Find where the given text appears and provide that cell's center as [x, y] coordinate. 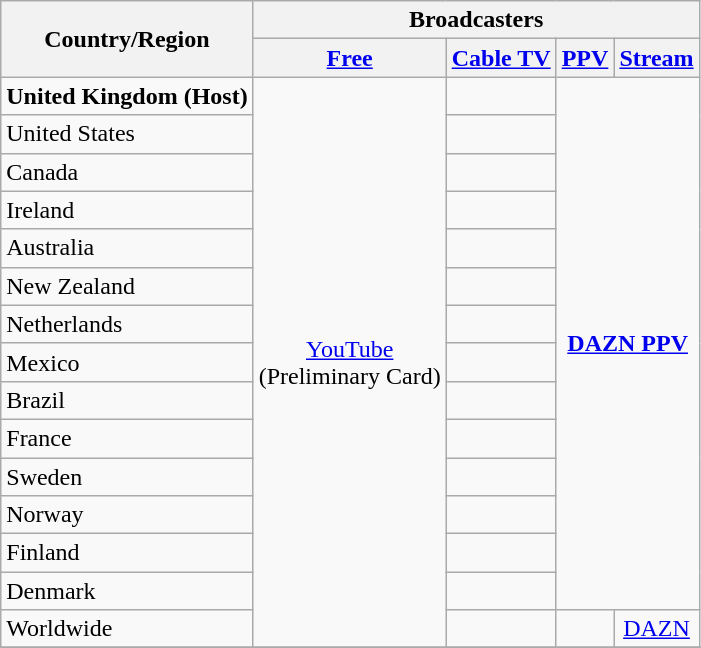
Stream [656, 58]
Cable TV [501, 58]
United Kingdom (Host) [127, 96]
France [127, 438]
Norway [127, 515]
Australia [127, 248]
Canada [127, 172]
New Zealand [127, 286]
Finland [127, 553]
Country/Region [127, 39]
YouTube (Preliminary Card) [350, 362]
Brazil [127, 400]
Worldwide [127, 629]
DAZN PPV [628, 344]
Broadcasters [476, 20]
Sweden [127, 477]
Netherlands [127, 324]
Ireland [127, 210]
Mexico [127, 362]
DAZN [656, 629]
Free [350, 58]
Denmark [127, 591]
United States [127, 134]
PPV [585, 58]
